From the cell containing the given text, extract its center point as [x, y] coordinate. 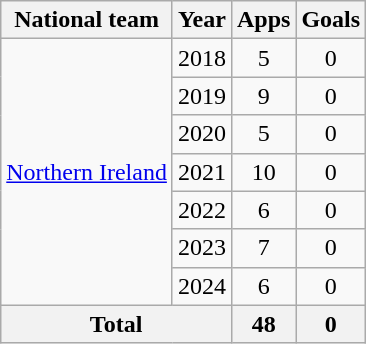
2024 [202, 286]
7 [263, 248]
2022 [202, 210]
2020 [202, 134]
2021 [202, 172]
Goals [331, 20]
Year [202, 20]
National team [87, 20]
Apps [263, 20]
9 [263, 96]
Northern Ireland [87, 172]
48 [263, 324]
Total [116, 324]
2018 [202, 58]
10 [263, 172]
2019 [202, 96]
2023 [202, 248]
